Extract the [X, Y] coordinate from the center of the cell holding the provided text.  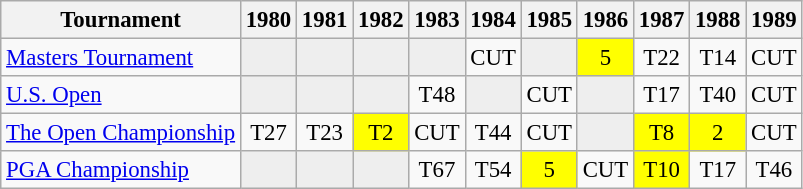
T23 [325, 133]
1989 [774, 20]
2 [718, 133]
T54 [493, 170]
T2 [381, 133]
1984 [493, 20]
1983 [437, 20]
T44 [493, 133]
U.S. Open [121, 95]
T22 [661, 58]
1980 [268, 20]
T27 [268, 133]
The Open Championship [121, 133]
T67 [437, 170]
T10 [661, 170]
1986 [605, 20]
PGA Championship [121, 170]
T46 [774, 170]
T14 [718, 58]
T8 [661, 133]
Tournament [121, 20]
Masters Tournament [121, 58]
1985 [549, 20]
T40 [718, 95]
1987 [661, 20]
1988 [718, 20]
T48 [437, 95]
1981 [325, 20]
1982 [381, 20]
